For the text-containing cell, return its midpoint in [x, y] coordinate format. 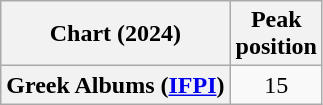
Peakposition [276, 34]
Greek Albums (IFPI) [116, 85]
Chart (2024) [116, 34]
15 [276, 85]
